Extract the [X, Y] coordinate from the center of the cell holding the provided text.  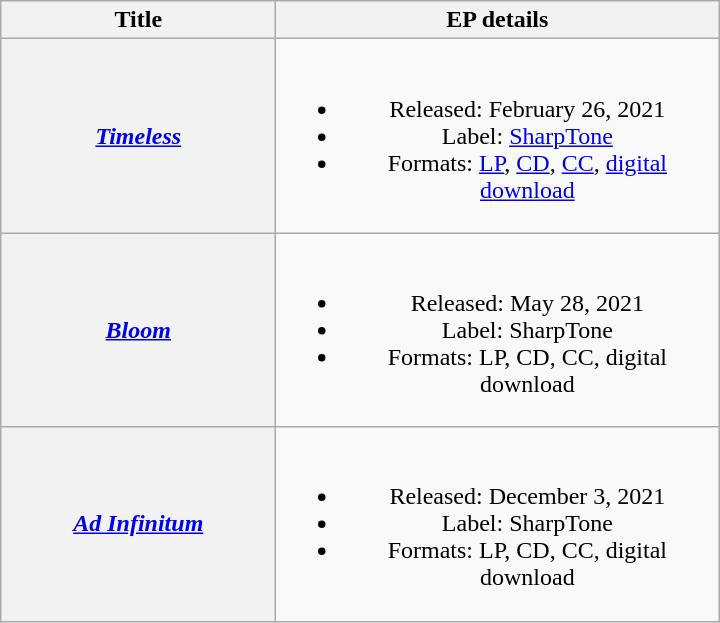
Timeless [138, 136]
Title [138, 20]
Ad Infinitum [138, 524]
Released: December 3, 2021Label: SharpToneFormats: LP, CD, CC, digital download [498, 524]
Bloom [138, 330]
EP details [498, 20]
Released: February 26, 2021Label: SharpToneFormats: LP, CD, CC, digital download [498, 136]
Released: May 28, 2021Label: SharpToneFormats: LP, CD, CC, digital download [498, 330]
